Output the [X, Y] coordinate of the center of the cell containing the given text.  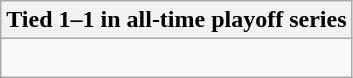
Tied 1–1 in all-time playoff series [176, 20]
